Determine the [X, Y] coordinate at the center of the cell enclosing the given text.  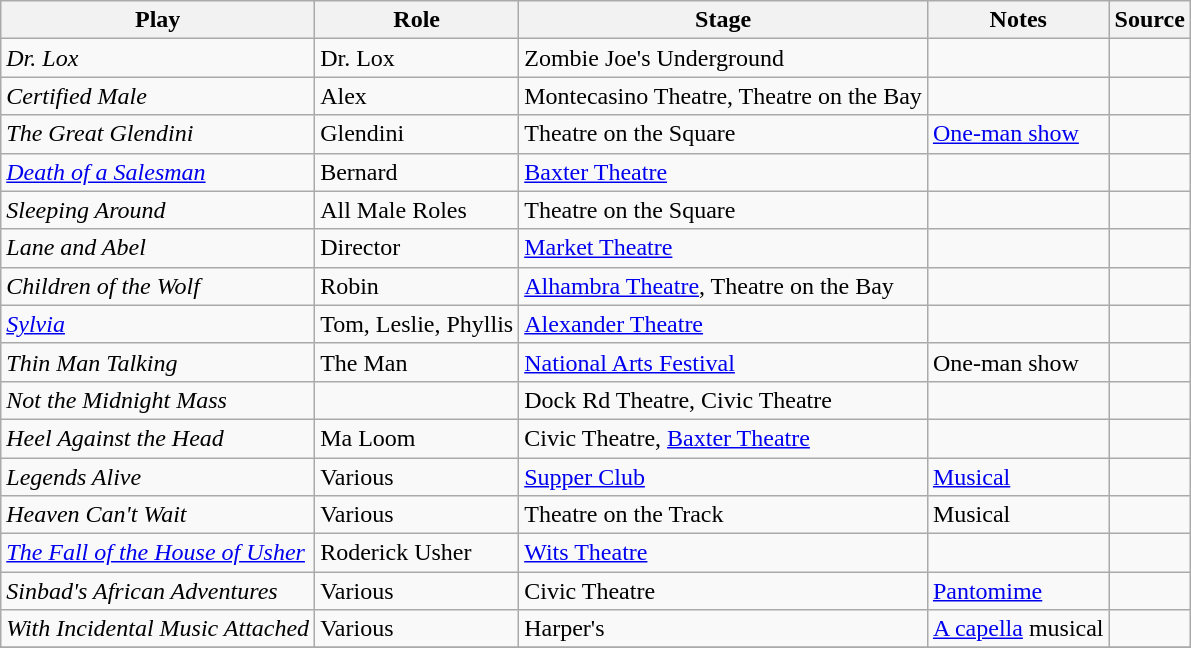
Zombie Joe's Underground [724, 58]
Alex [417, 96]
Sylvia [158, 324]
A capella musical [1018, 629]
Alhambra Theatre, Theatre on the Bay [724, 286]
The Man [417, 362]
Robin [417, 286]
Director [417, 248]
Role [417, 20]
Market Theatre [724, 248]
Sinbad's African Adventures [158, 591]
Children of the Wolf [158, 286]
Tom, Leslie, Phyllis [417, 324]
National Arts Festival [724, 362]
The Great Glendini [158, 134]
Harper's [724, 629]
Ma Loom [417, 438]
All Male Roles [417, 210]
Montecasino Theatre, Theatre on the Bay [724, 96]
Glendini [417, 134]
Lane and Abel [158, 248]
Heel Against the Head [158, 438]
Alexander Theatre [724, 324]
Bernard [417, 172]
Wits Theatre [724, 553]
Civic Theatre, Baxter Theatre [724, 438]
Source [1150, 20]
With Incidental Music Attached [158, 629]
Not the Midnight Mass [158, 400]
Legends Alive [158, 477]
Play [158, 20]
Dock Rd Theatre, Civic Theatre [724, 400]
Theatre on the Track [724, 515]
The Fall of the House of Usher [158, 553]
Pantomime [1018, 591]
Stage [724, 20]
Thin Man Talking [158, 362]
Baxter Theatre [724, 172]
Death of a Salesman [158, 172]
Sleeping Around [158, 210]
Civic Theatre [724, 591]
Heaven Can't Wait [158, 515]
Supper Club [724, 477]
Certified Male [158, 96]
Notes [1018, 20]
Roderick Usher [417, 553]
